Identify which cell holds the provided text, then report its (x, y) central coordinate. 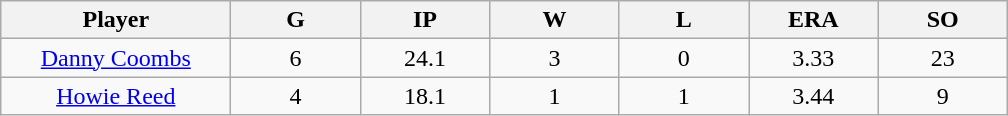
Danny Coombs (116, 58)
18.1 (424, 96)
W (554, 20)
3.44 (814, 96)
G (296, 20)
0 (684, 58)
L (684, 20)
3.33 (814, 58)
23 (942, 58)
Player (116, 20)
9 (942, 96)
SO (942, 20)
3 (554, 58)
6 (296, 58)
ERA (814, 20)
Howie Reed (116, 96)
24.1 (424, 58)
IP (424, 20)
4 (296, 96)
